Capture the cell that displays the provided text and extract its (x, y) central coordinate. 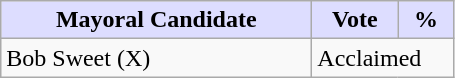
Acclaimed (383, 58)
Mayoral Candidate (156, 20)
Vote (355, 20)
Bob Sweet (X) (156, 58)
% (426, 20)
